Return (X, Y) of the center of cell containing provided text 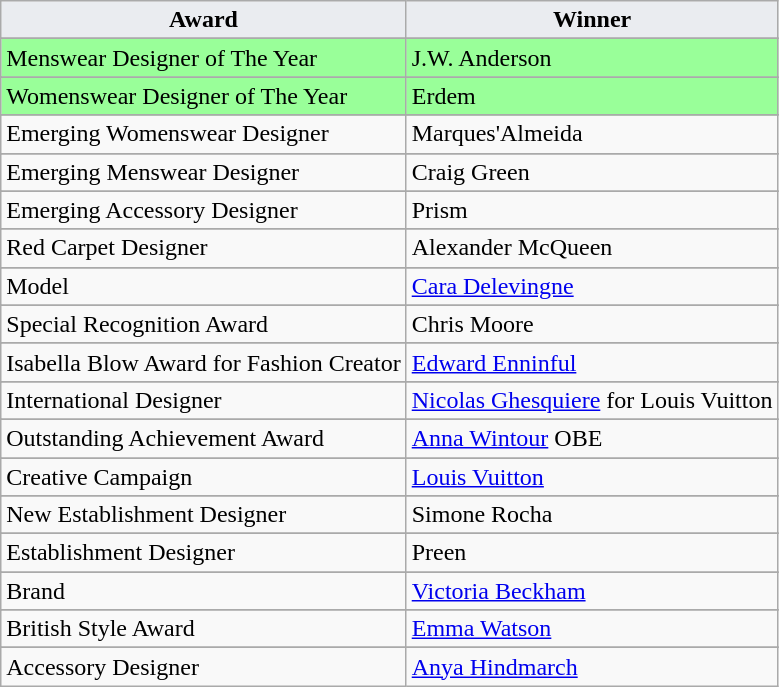
Victoria Beckham (592, 591)
Establishment Designer (204, 553)
Prism (592, 210)
J.W. Anderson (592, 58)
Anya Hindmarch (592, 667)
Alexander McQueen (592, 248)
Anna Wintour OBE (592, 438)
New Establishment Designer (204, 515)
Emerging Womenswear Designer (204, 134)
Preen (592, 553)
International Designer (204, 400)
Erdem (592, 96)
Edward Enninful (592, 362)
Louis Vuitton (592, 477)
Nicolas Ghesquiere for Louis Vuitton (592, 400)
Emerging Accessory Designer (204, 210)
Emma Watson (592, 629)
Outstanding Achievement Award (204, 438)
Craig Green (592, 172)
Award (204, 20)
Chris Moore (592, 324)
Menswear Designer of The Year (204, 58)
Simone Rocha (592, 515)
Emerging Menswear Designer (204, 172)
Womenswear Designer of The Year (204, 96)
Model (204, 286)
British Style Award (204, 629)
Winner (592, 20)
Accessory Designer (204, 667)
Cara Delevingne (592, 286)
Marques'Almeida (592, 134)
Brand (204, 591)
Isabella Blow Award for Fashion Creator (204, 362)
Creative Campaign (204, 477)
Red Carpet Designer (204, 248)
Special Recognition Award (204, 324)
